Return the (X, Y) coordinate for the center point of the cell that contains the specified text.  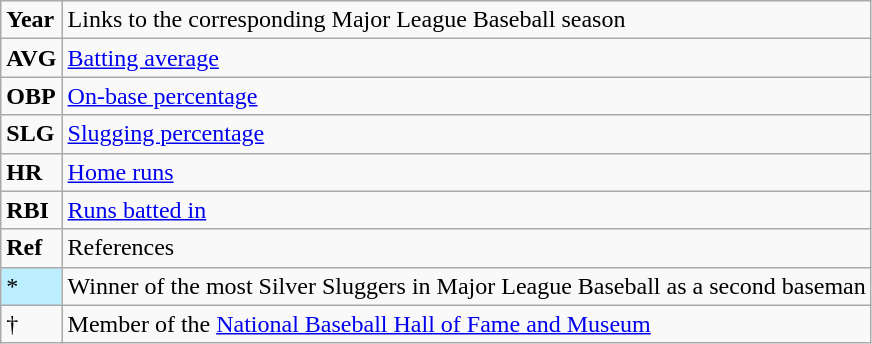
Batting average (466, 58)
HR (32, 172)
Links to the corresponding Major League Baseball season (466, 20)
Runs batted in (466, 210)
References (466, 248)
Winner of the most Silver Sluggers in Major League Baseball as a second baseman (466, 286)
Year (32, 20)
Member of the National Baseball Hall of Fame and Museum (466, 324)
* (32, 286)
Home runs (466, 172)
RBI (32, 210)
OBP (32, 96)
AVG (32, 58)
Slugging percentage (466, 134)
SLG (32, 134)
Ref (32, 248)
On-base percentage (466, 96)
† (32, 324)
